Search for the cell housing the specified text and yield its (X, Y) center coordinate. 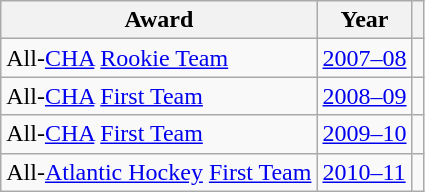
2009–10 (364, 134)
Year (364, 20)
2010–11 (364, 172)
All-Atlantic Hockey First Team (159, 172)
2008–09 (364, 96)
Award (159, 20)
2007–08 (364, 58)
All-CHA Rookie Team (159, 58)
